Scan for the cell matching the given text and deliver its (X, Y) coordinate at center. 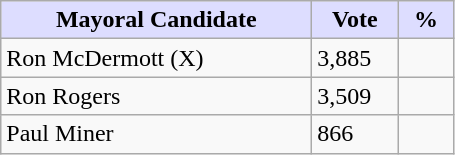
Ron McDermott (X) (156, 58)
% (426, 20)
3,509 (355, 96)
866 (355, 134)
3,885 (355, 58)
Vote (355, 20)
Ron Rogers (156, 96)
Mayoral Candidate (156, 20)
Paul Miner (156, 134)
